From the cell containing the given text, extract its center point as (X, Y) coordinate. 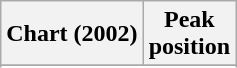
Chart (2002) (72, 34)
Peakposition (189, 34)
